Extract the [x, y] coordinate from the center of the cell holding the provided text.  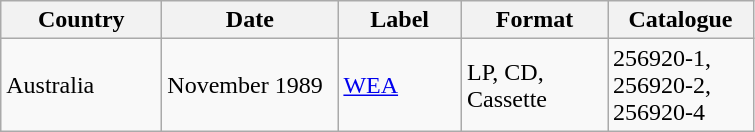
Country [82, 20]
LP, CD, Cassette [534, 85]
Label [400, 20]
256920-1, 256920-2, 256920-4 [681, 85]
November 1989 [250, 85]
Date [250, 20]
WEA [400, 85]
Australia [82, 85]
Catalogue [681, 20]
Format [534, 20]
